Extract the (x, y) coordinate from the center of the cell holding the provided text.  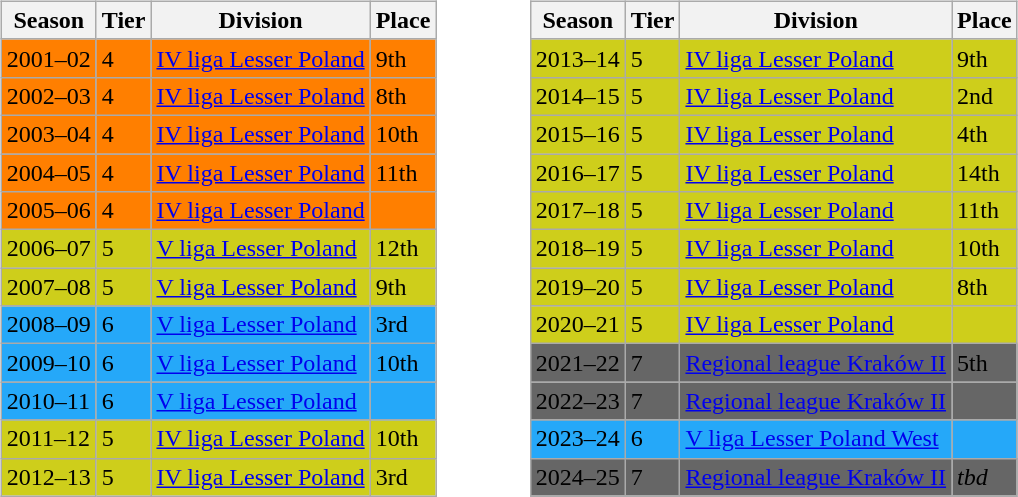
2001–02 (48, 58)
14th (985, 173)
2011–12 (48, 439)
2009–10 (48, 363)
2021–22 (578, 363)
2007–08 (48, 287)
5th (985, 363)
2022–23 (578, 401)
2006–07 (48, 249)
2013–14 (578, 58)
2023–24 (578, 439)
12th (403, 249)
2012–13 (48, 477)
2004–05 (48, 173)
tbd (985, 477)
2008–09 (48, 325)
2016–17 (578, 173)
V liga Lesser Poland West (816, 439)
2002–03 (48, 96)
2005–06 (48, 211)
2015–16 (578, 134)
2003–04 (48, 134)
2017–18 (578, 211)
2020–21 (578, 325)
2nd (985, 96)
4th (985, 134)
2019–20 (578, 287)
2014–15 (578, 96)
2024–25 (578, 477)
2018–19 (578, 249)
2010–11 (48, 401)
